Output the [X, Y] coordinate of the center of the cell containing the given text.  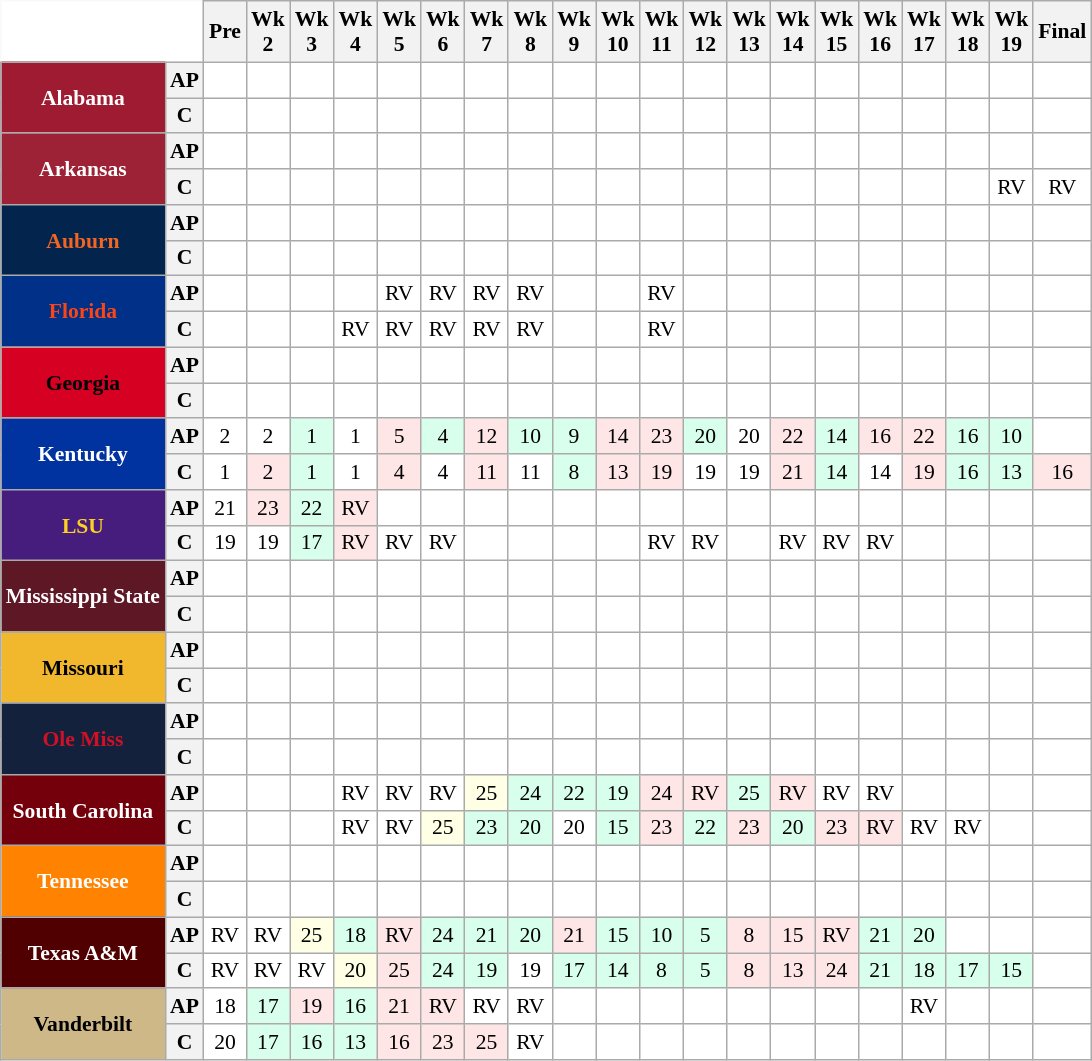
Wk8 [530, 32]
9 [574, 437]
Wk16 [880, 32]
Wk9 [574, 32]
Wk19 [1012, 32]
Arkansas [83, 170]
Wk18 [968, 32]
Wk13 [749, 32]
Wk3 [312, 32]
Auburn [83, 240]
Wk4 [355, 32]
Wk14 [793, 32]
Vanderbilt [83, 1024]
Alabama [83, 98]
Wk12 [705, 32]
Wk7 [487, 32]
Ole Miss [83, 740]
Kentucky [83, 454]
Georgia [83, 382]
Mississippi State [83, 596]
Texas A&M [83, 952]
Pre [225, 32]
South Carolina [83, 810]
Florida [83, 312]
Wk15 [837, 32]
Wk11 [662, 32]
Wk10 [618, 32]
LSU [83, 526]
12 [487, 437]
Missouri [83, 668]
Wk6 [443, 32]
Wk17 [924, 32]
Wk5 [399, 32]
Tennessee [83, 882]
Final [1062, 32]
Wk2 [268, 32]
